Capture the cell that displays the provided text and extract its [x, y] central coordinate. 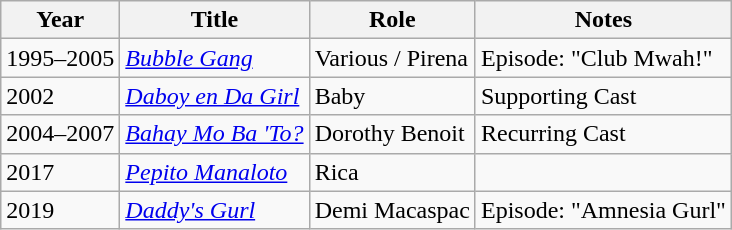
Baby [392, 96]
Demi Macaspac [392, 210]
1995–2005 [60, 58]
Episode: "Club Mwah!" [603, 58]
2002 [60, 96]
Bubble Gang [214, 58]
2017 [60, 172]
Role [392, 20]
Title [214, 20]
2019 [60, 210]
Supporting Cast [603, 96]
Episode: "Amnesia Gurl" [603, 210]
Notes [603, 20]
Daboy en Da Girl [214, 96]
Pepito Manaloto [214, 172]
Rica [392, 172]
Year [60, 20]
Dorothy Benoit [392, 134]
Various / Pirena [392, 58]
Recurring Cast [603, 134]
Bahay Mo Ba 'To? [214, 134]
Daddy's Gurl [214, 210]
2004–2007 [60, 134]
